Pinpoint the cell where the given text exists, returning its (X, Y) midpoint coordinate. 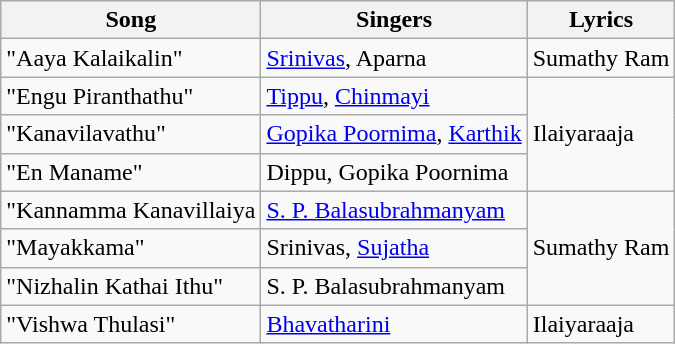
Srinivas, Sujatha (394, 248)
"Nizhalin Kathai Ithu" (131, 286)
Bhavatharini (394, 324)
Singers (394, 20)
Srinivas, Aparna (394, 58)
"Aaya Kalaikalin" (131, 58)
Song (131, 20)
Lyrics (601, 20)
"Kannamma Kanavillaiya (131, 210)
"En Maname" (131, 172)
"Kanavilavathu" (131, 134)
Gopika Poornima, Karthik (394, 134)
Tippu, Chinmayi (394, 96)
"Mayakkama" (131, 248)
Dippu, Gopika Poornima (394, 172)
"Engu Piranthathu" (131, 96)
"Vishwa Thulasi" (131, 324)
